From the cell containing the given text, extract its center point as [x, y] coordinate. 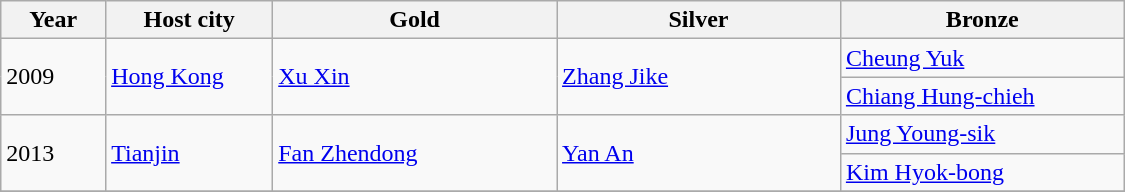
Yan An [699, 153]
Jung Young-sik [982, 134]
Silver [699, 20]
Zhang Jike [699, 77]
2013 [54, 153]
Kim Hyok-bong [982, 172]
Hong Kong [190, 77]
Bronze [982, 20]
Gold [415, 20]
Tianjin [190, 153]
Chiang Hung-chieh [982, 96]
Cheung Yuk [982, 58]
2009 [54, 77]
Host city [190, 20]
Xu Xin [415, 77]
Fan Zhendong [415, 153]
Year [54, 20]
